Output the (x, y) coordinate of the center of the cell containing the given text.  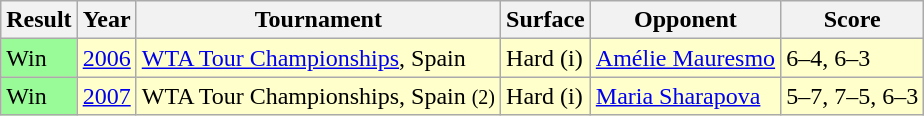
5–7, 7–5, 6–3 (852, 96)
Score (852, 20)
Surface (546, 20)
Amélie Mauresmo (685, 58)
Maria Sharapova (685, 96)
Tournament (318, 20)
Result (39, 20)
Year (106, 20)
6–4, 6–3 (852, 58)
WTA Tour Championships, Spain (2) (318, 96)
2006 (106, 58)
2007 (106, 96)
WTA Tour Championships, Spain (318, 58)
Opponent (685, 20)
